Pinpoint the cell where the given text exists, returning its (x, y) midpoint coordinate. 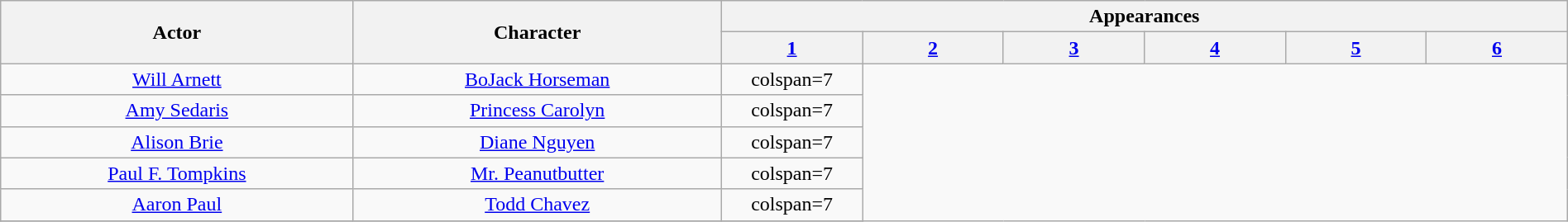
1 (791, 48)
6 (1497, 48)
Actor (177, 32)
Paul F. Tompkins (177, 173)
Todd Chavez (538, 205)
Aaron Paul (177, 205)
BoJack Horseman (538, 79)
5 (1355, 48)
Appearances (1145, 17)
Mr. Peanutbutter (538, 173)
3 (1073, 48)
Amy Sedaris (177, 111)
Alison Brie (177, 142)
Will Arnett (177, 79)
Diane Nguyen (538, 142)
Character (538, 32)
Princess Carolyn (538, 111)
2 (933, 48)
4 (1215, 48)
